Determine the (x, y) coordinate at the center of the cell enclosing the given text.  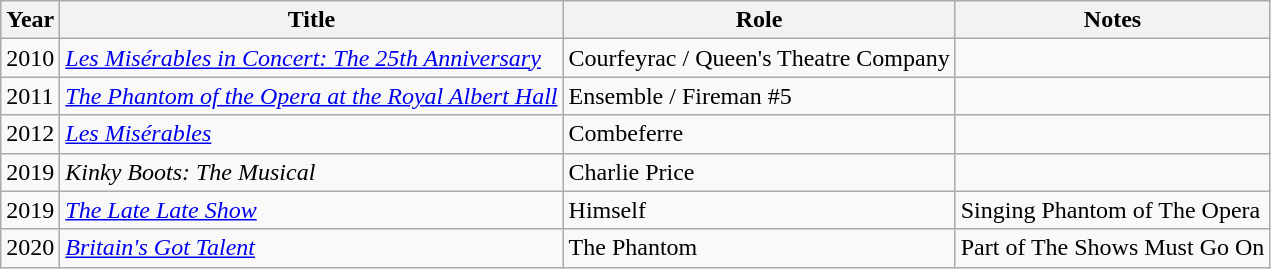
Les Misérables (312, 134)
2010 (30, 58)
Charlie Price (759, 172)
Courfeyrac / Queen's Theatre Company (759, 58)
2020 (30, 248)
Kinky Boots: The Musical (312, 172)
The Phantom (759, 248)
Year (30, 20)
Singing Phantom of The Opera (1112, 210)
2011 (30, 96)
Part of The Shows Must Go On (1112, 248)
Ensemble / Fireman #5 (759, 96)
Himself (759, 210)
Title (312, 20)
Britain's Got Talent (312, 248)
The Late Late Show (312, 210)
Role (759, 20)
Notes (1112, 20)
Combeferre (759, 134)
2012 (30, 134)
The Phantom of the Opera at the Royal Albert Hall (312, 96)
Les Misérables in Concert: The 25th Anniversary (312, 58)
